Search for the cell housing the specified text and yield its (x, y) center coordinate. 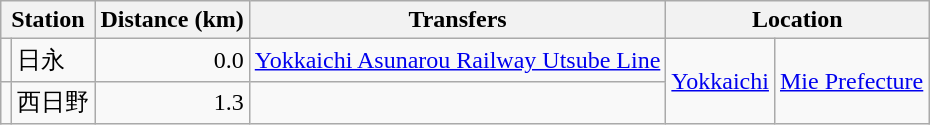
Yokkaichi Asunarou Railway Utsube Line (458, 60)
Location (798, 20)
Transfers (458, 20)
Mie Prefecture (851, 82)
Yokkaichi (720, 82)
Station (48, 20)
日永 (54, 60)
西日野 (54, 102)
1.3 (172, 102)
Distance (km) (172, 20)
0.0 (172, 60)
